From the cell containing the given text, extract its center point as (x, y) coordinate. 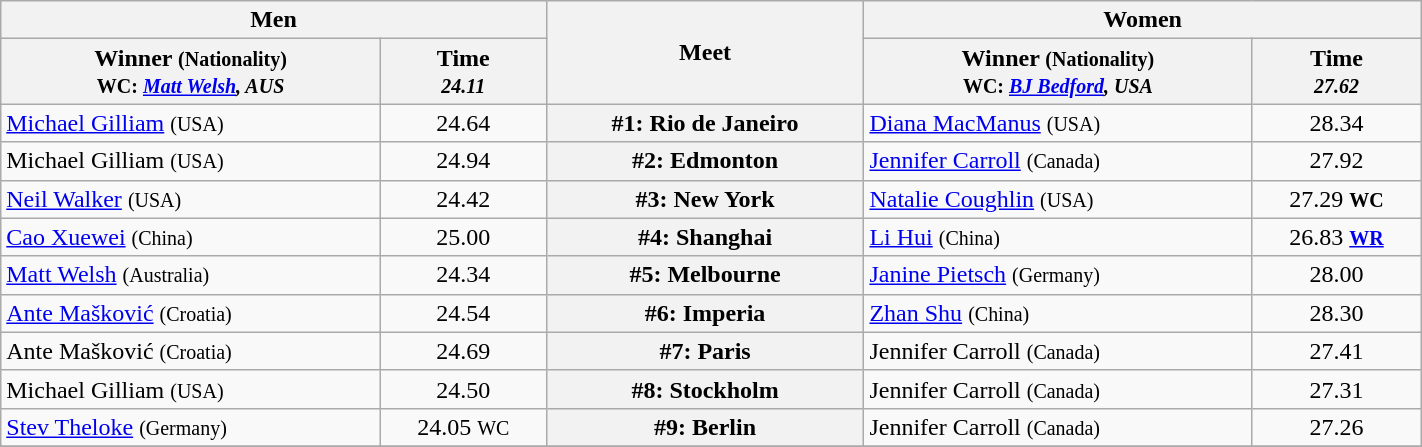
27.92 (1336, 161)
#7: Paris (705, 351)
Time 27.62 (1336, 72)
26.83 WR (1336, 237)
28.00 (1336, 275)
Neil Walker (USA) (191, 199)
24.34 (463, 275)
#5: Melbourne (705, 275)
24.05 WC (463, 427)
27.31 (1336, 389)
27.26 (1336, 427)
Men (274, 20)
28.34 (1336, 123)
Cao Xuewei (China) (191, 237)
24.64 (463, 123)
27.29 WC (1336, 199)
28.30 (1336, 313)
24.54 (463, 313)
#6: Imperia (705, 313)
Meet (705, 52)
Diana MacManus (USA) (1058, 123)
#3: New York (705, 199)
#4: Shanghai (705, 237)
24.50 (463, 389)
Janine Pietsch (Germany) (1058, 275)
24.42 (463, 199)
#9: Berlin (705, 427)
24.69 (463, 351)
#2: Edmonton (705, 161)
Natalie Coughlin (USA) (1058, 199)
Winner (Nationality) WC: BJ Bedford, USA (1058, 72)
24.94 (463, 161)
#1: Rio de Janeiro (705, 123)
Women (1142, 20)
#8: Stockholm (705, 389)
Winner (Nationality) WC: Matt Welsh, AUS (191, 72)
25.00 (463, 237)
27.41 (1336, 351)
Time 24.11 (463, 72)
Zhan Shu (China) (1058, 313)
Stev Theloke (Germany) (191, 427)
Matt Welsh (Australia) (191, 275)
Li Hui (China) (1058, 237)
